Detect which cell encompasses the target text, then output its (x, y) center coordinate. 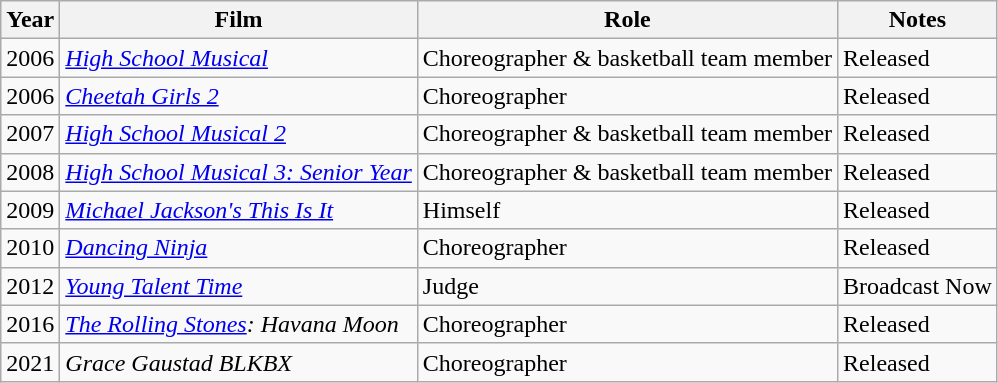
Judge (627, 286)
Michael Jackson's This Is It (238, 210)
2007 (30, 134)
2009 (30, 210)
High School Musical 2 (238, 134)
Dancing Ninja (238, 248)
Role (627, 20)
High School Musical (238, 58)
2008 (30, 172)
Broadcast Now (918, 286)
Grace Gaustad BLKBX (238, 362)
Notes (918, 20)
2021 (30, 362)
Young Talent Time (238, 286)
2010 (30, 248)
2012 (30, 286)
Year (30, 20)
Film (238, 20)
2016 (30, 324)
The Rolling Stones: Havana Moon (238, 324)
High School Musical 3: Senior Year (238, 172)
Himself (627, 210)
Cheetah Girls 2 (238, 96)
